From the cell containing the given text, extract its center point as (x, y) coordinate. 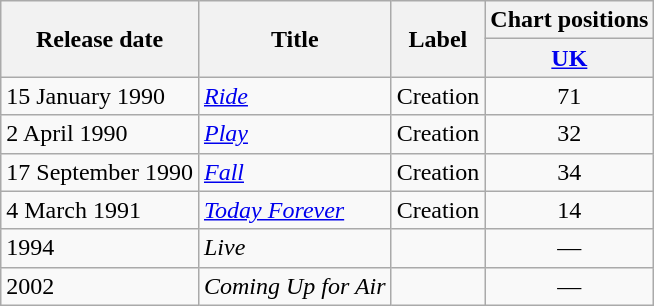
Live (294, 248)
Chart positions (570, 20)
UK (570, 58)
4 March 1991 (100, 210)
Title (294, 39)
15 January 1990 (100, 96)
Fall (294, 172)
14 (570, 210)
71 (570, 96)
Coming Up for Air (294, 286)
2002 (100, 286)
Play (294, 134)
Label (438, 39)
1994 (100, 248)
Ride (294, 96)
Release date (100, 39)
2 April 1990 (100, 134)
Today Forever (294, 210)
34 (570, 172)
32 (570, 134)
17 September 1990 (100, 172)
